Pinpoint the cell where the given text exists, returning its (X, Y) midpoint coordinate. 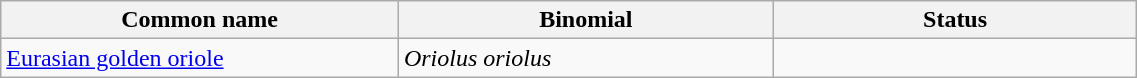
Binomial (586, 20)
Eurasian golden oriole (200, 58)
Common name (200, 20)
Status (955, 20)
Oriolus oriolus (586, 58)
